From the cell containing the given text, extract its center point as (x, y) coordinate. 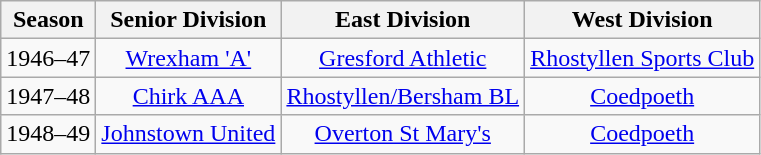
1946–47 (48, 58)
1947–48 (48, 96)
Gresford Athletic (403, 58)
Rhostyllen Sports Club (642, 58)
Overton St Mary's (403, 134)
Senior Division (188, 20)
Rhostyllen/Bersham BL (403, 96)
Johnstown United (188, 134)
1948–49 (48, 134)
Chirk AAA (188, 96)
Season (48, 20)
East Division (403, 20)
Wrexham 'A' (188, 58)
West Division (642, 20)
